Return the (X, Y) coordinate for the center point of the cell that contains the specified text.  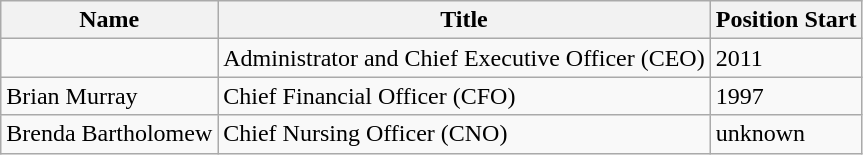
1997 (786, 96)
Brian Murray (110, 96)
Title (464, 20)
Name (110, 20)
2011 (786, 58)
unknown (786, 134)
Chief Financial Officer (CFO) (464, 96)
Brenda Bartholomew (110, 134)
Administrator and Chief Executive Officer (CEO) (464, 58)
Position Start (786, 20)
Chief Nursing Officer (CNO) (464, 134)
